Scan for the cell matching the given text and deliver its [x, y] coordinate at center. 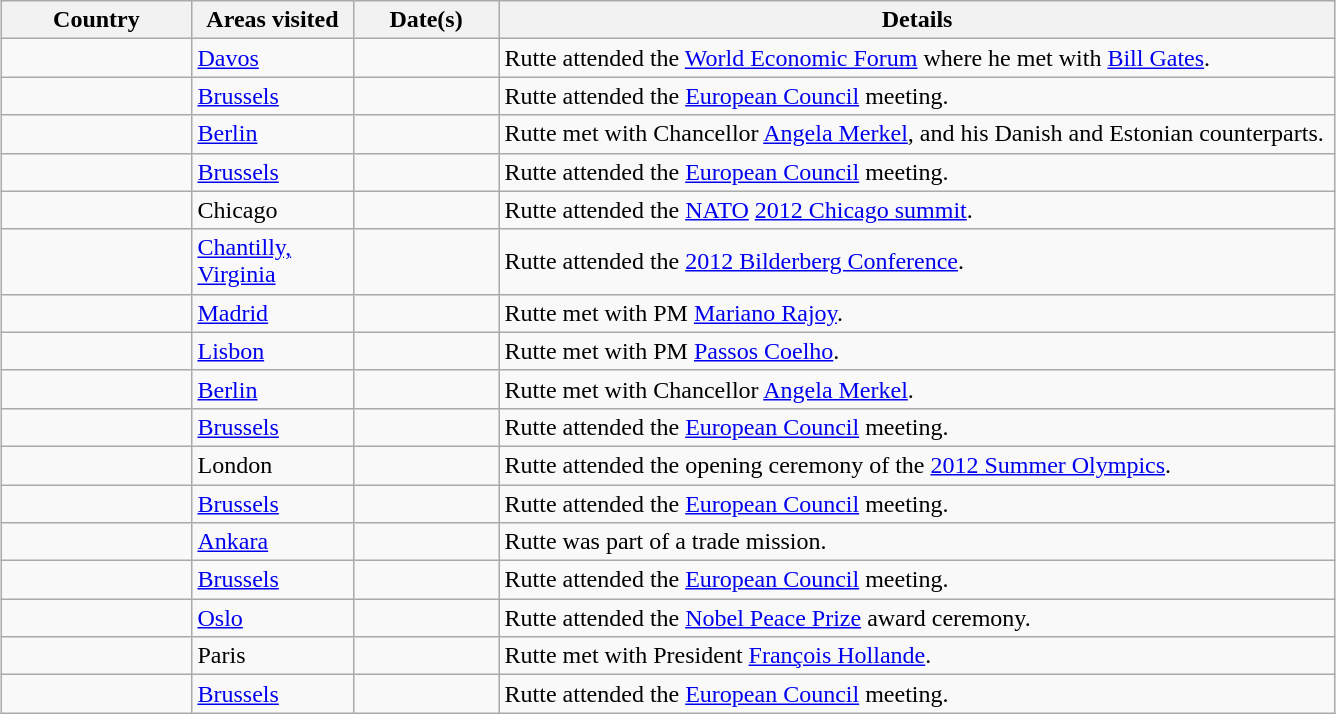
Rutte met with PM Passos Coelho. [917, 351]
Paris [272, 656]
Rutte met with PM Mariano Rajoy. [917, 313]
Rutte attended the NATO 2012 Chicago summit. [917, 210]
Details [917, 20]
Rutte attended the Nobel Peace Prize award ceremony. [917, 618]
Oslo [272, 618]
Rutte met with Chancellor Angela Merkel, and his Danish and Estonian counterparts. [917, 134]
Ankara [272, 542]
Country [96, 20]
Chantilly, Virginia [272, 262]
Rutte attended the 2012 Bilderberg Conference. [917, 262]
Chicago [272, 210]
London [272, 465]
Areas visited [272, 20]
Rutte was part of a trade mission. [917, 542]
Davos [272, 58]
Date(s) [426, 20]
Lisbon [272, 351]
Rutte attended the World Economic Forum where he met with Bill Gates. [917, 58]
Madrid [272, 313]
Rutte attended the opening ceremony of the 2012 Summer Olympics. [917, 465]
Rutte met with President François Hollande. [917, 656]
Rutte met with Chancellor Angela Merkel. [917, 389]
